Scan for the cell matching the given text and deliver its [x, y] coordinate at center. 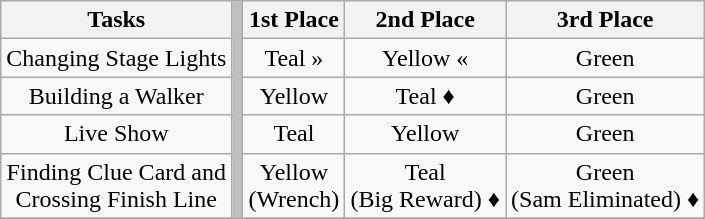
Building a Walker [116, 96]
Teal [294, 134]
1st Place [294, 20]
Changing Stage Lights [116, 58]
2nd Place [426, 20]
Finding Clue Card andCrossing Finish Line [116, 186]
3rd Place [606, 20]
Live Show [116, 134]
Green (Sam Eliminated) ♦ [606, 186]
Tasks [116, 20]
Yellow (Wrench) [294, 186]
Yellow « [426, 58]
Teal (Big Reward) ♦ [426, 186]
Teal ♦ [426, 96]
Teal » [294, 58]
